Determine the (x, y) coordinate at the center of the cell enclosing the given text.  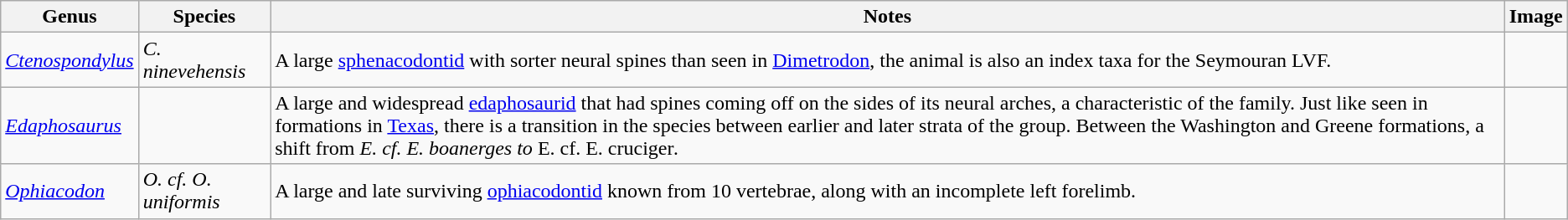
C. ninevehensis (204, 60)
Ctenospondylus (70, 60)
Notes (888, 17)
Edaphosaurus (70, 125)
A large and late surviving ophiacodontid known from 10 vertebrae, along with an incomplete left forelimb. (888, 191)
A large sphenacodontid with sorter neural spines than seen in Dimetrodon, the animal is also an index taxa for the Seymouran LVF. (888, 60)
Ophiacodon (70, 191)
O. cf. O. uniformis (204, 191)
Image (1536, 17)
Genus (70, 17)
Species (204, 17)
